Return the (x, y) coordinate for the center point of the cell that contains the specified text.  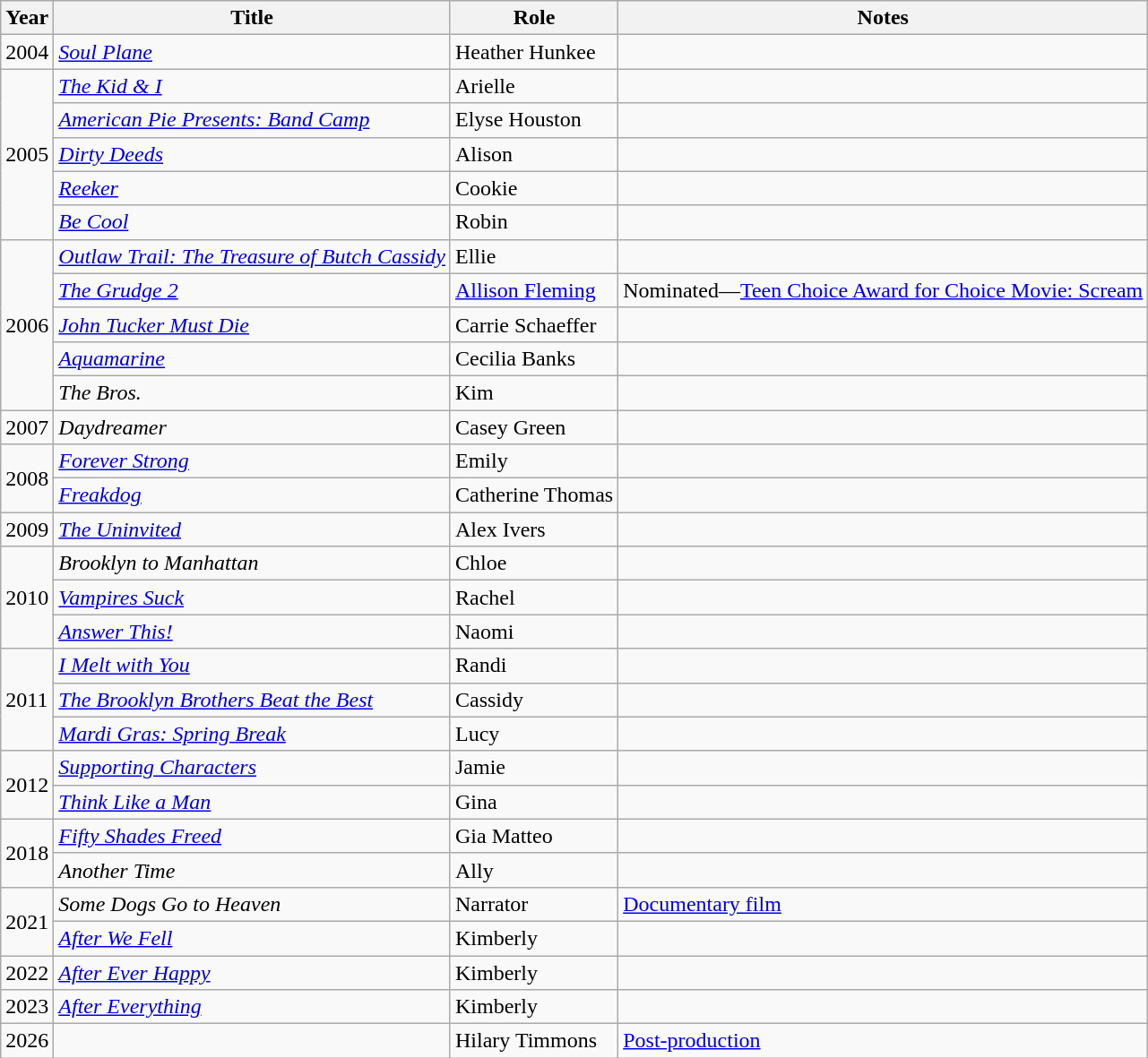
Carrie Schaeffer (534, 324)
Mardi Gras: Spring Break (253, 734)
Nominated—Teen Choice Award for Choice Movie: Scream (884, 290)
Documentary film (884, 904)
Be Cool (253, 222)
Elyse Houston (534, 120)
Aquamarine (253, 358)
The Bros. (253, 392)
Jamie (534, 768)
Robin (534, 222)
The Brooklyn Brothers Beat the Best (253, 700)
2010 (27, 598)
Ally (534, 870)
Narrator (534, 904)
Lucy (534, 734)
2021 (27, 921)
2012 (27, 785)
2006 (27, 324)
Answer This! (253, 632)
After We Fell (253, 938)
The Uninvited (253, 529)
Think Like a Man (253, 802)
2008 (27, 478)
John Tucker Must Die (253, 324)
Role (534, 18)
The Grudge 2 (253, 290)
2009 (27, 529)
Daydreamer (253, 427)
2023 (27, 1007)
Cassidy (534, 700)
I Melt with You (253, 666)
Hilary Timmons (534, 1041)
Fifty Shades Freed (253, 836)
2026 (27, 1041)
Allison Fleming (534, 290)
After Ever Happy (253, 972)
Gia Matteo (534, 836)
2005 (27, 154)
Alison (534, 154)
Cookie (534, 188)
2011 (27, 700)
After Everything (253, 1007)
Kim (534, 392)
2004 (27, 52)
Year (27, 18)
Freakdog (253, 495)
Brooklyn to Manhattan (253, 563)
Cecilia Banks (534, 358)
American Pie Presents: Band Camp (253, 120)
Naomi (534, 632)
Soul Plane (253, 52)
Randi (534, 666)
2007 (27, 427)
Chloe (534, 563)
Some Dogs Go to Heaven (253, 904)
Post-production (884, 1041)
Alex Ivers (534, 529)
Outlaw Trail: The Treasure of Butch Cassidy (253, 256)
Arielle (534, 86)
2022 (27, 972)
2018 (27, 853)
Another Time (253, 870)
Title (253, 18)
Supporting Characters (253, 768)
Vampires Suck (253, 598)
Dirty Deeds (253, 154)
Emily (534, 461)
Ellie (534, 256)
Catherine Thomas (534, 495)
Reeker (253, 188)
Forever Strong (253, 461)
Gina (534, 802)
The Kid & I (253, 86)
Casey Green (534, 427)
Heather Hunkee (534, 52)
Rachel (534, 598)
Notes (884, 18)
